Identify which cell holds the provided text, then report its (x, y) central coordinate. 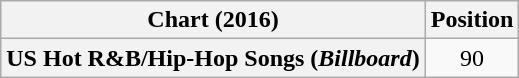
US Hot R&B/Hip-Hop Songs (Billboard) (213, 58)
Position (472, 20)
90 (472, 58)
Chart (2016) (213, 20)
